Detect which cell encompasses the target text, then output its (X, Y) center coordinate. 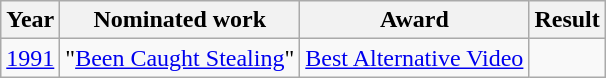
Result (567, 20)
Nominated work (180, 20)
Best Alternative Video (414, 58)
1991 (30, 58)
Year (30, 20)
"Been Caught Stealing" (180, 58)
Award (414, 20)
